From the cell containing the given text, extract its center point as [X, Y] coordinate. 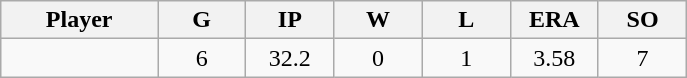
G [202, 20]
1 [466, 58]
IP [290, 20]
0 [378, 58]
6 [202, 58]
3.58 [554, 58]
Player [80, 20]
SO [642, 20]
W [378, 20]
L [466, 20]
32.2 [290, 58]
7 [642, 58]
ERA [554, 20]
